Return the [X, Y] coordinate for the center point of the cell that contains the specified text.  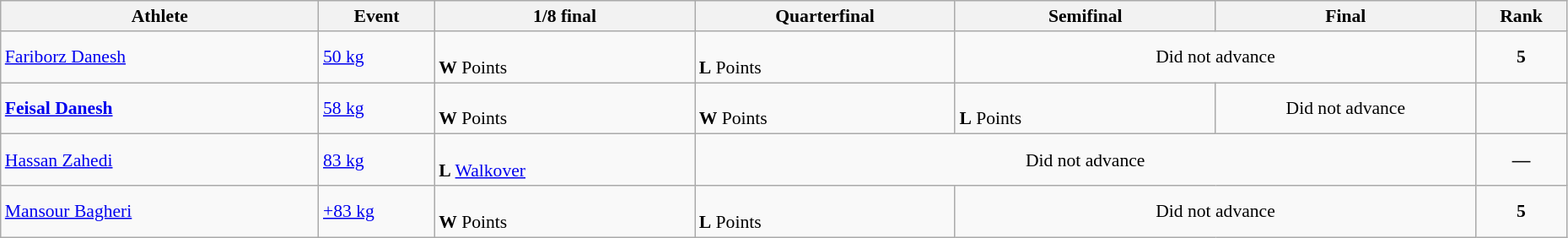
— [1522, 160]
Mansour Bagheri [160, 211]
83 kg [376, 160]
Fariborz Danesh [160, 57]
Quarterfinal [825, 16]
Feisal Danesh [160, 108]
Hassan Zahedi [160, 160]
1/8 final [565, 16]
Event [376, 16]
Athlete [160, 16]
50 kg [376, 57]
Rank [1522, 16]
Semifinal [1085, 16]
L Walkover [565, 160]
Final [1346, 16]
+83 kg [376, 211]
58 kg [376, 108]
